Output the [X, Y] coordinate of the center of the cell containing the given text.  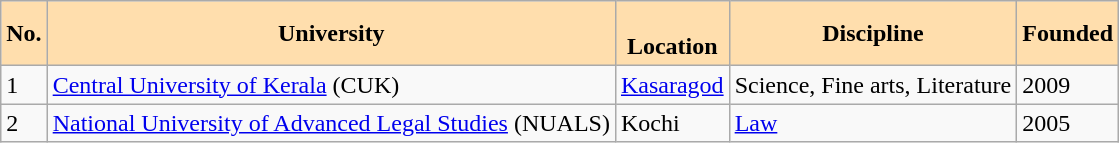
University [331, 34]
Kasaragod [672, 85]
No. [24, 34]
Location [672, 34]
Discipline [873, 34]
National University of Advanced Legal Studies (NUALS) [331, 123]
2 [24, 123]
2009 [1068, 85]
1 [24, 85]
Law [873, 123]
Kochi [672, 123]
Founded [1068, 34]
Science, Fine arts, Literature [873, 85]
2005 [1068, 123]
Central University of Kerala (CUK) [331, 85]
